Output the (X, Y) coordinate of the center of the cell containing the given text.  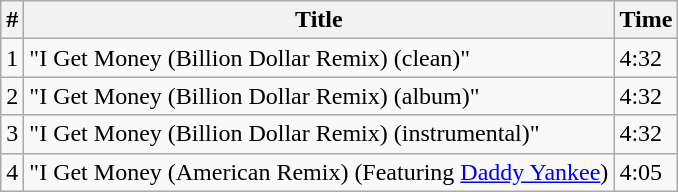
1 (12, 58)
"I Get Money (Billion Dollar Remix) (clean)" (319, 58)
"I Get Money (Billion Dollar Remix) (album)" (319, 96)
4 (12, 172)
3 (12, 134)
Time (646, 20)
Title (319, 20)
"I Get Money (American Remix) (Featuring Daddy Yankee) (319, 172)
# (12, 20)
"I Get Money (Billion Dollar Remix) (instrumental)" (319, 134)
2 (12, 96)
4:05 (646, 172)
